Search for the cell housing the specified text and yield its (x, y) center coordinate. 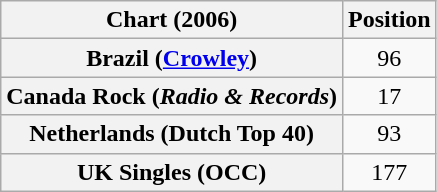
93 (389, 134)
Chart (2006) (172, 20)
17 (389, 96)
Position (389, 20)
Brazil (Crowley) (172, 58)
UK Singles (OCC) (172, 172)
Netherlands (Dutch Top 40) (172, 134)
96 (389, 58)
177 (389, 172)
Canada Rock (Radio & Records) (172, 96)
